Pinpoint the cell where the given text exists, returning its [X, Y] midpoint coordinate. 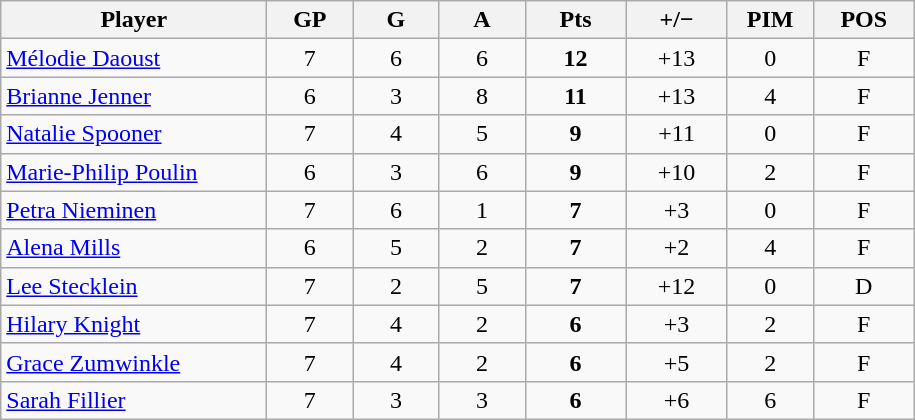
Natalie Spooner [134, 134]
Hilary Knight [134, 324]
+11 [676, 134]
+10 [676, 172]
8 [482, 96]
PIM [770, 20]
Grace Zumwinkle [134, 362]
POS [864, 20]
Petra Nieminen [134, 210]
12 [576, 58]
D [864, 286]
Pts [576, 20]
Marie-Philip Poulin [134, 172]
Player [134, 20]
+/− [676, 20]
GP [310, 20]
11 [576, 96]
+12 [676, 286]
1 [482, 210]
Sarah Fillier [134, 400]
Mélodie Daoust [134, 58]
Lee Stecklein [134, 286]
G [396, 20]
Alena Mills [134, 248]
+6 [676, 400]
+2 [676, 248]
+5 [676, 362]
Brianne Jenner [134, 96]
A [482, 20]
